Output the [X, Y] coordinate of the center of the cell containing the given text.  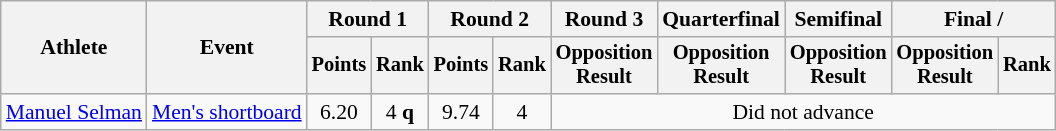
Athlete [74, 48]
Final / [973, 19]
Round 2 [490, 19]
Manuel Selman [74, 112]
Men's shortboard [227, 112]
Quarterfinal [721, 19]
Semifinal [838, 19]
4 q [400, 112]
9.74 [461, 112]
Did not advance [804, 112]
4 [522, 112]
6.20 [339, 112]
Event [227, 48]
Round 1 [368, 19]
Round 3 [604, 19]
